Capture the cell that displays the provided text and extract its [x, y] central coordinate. 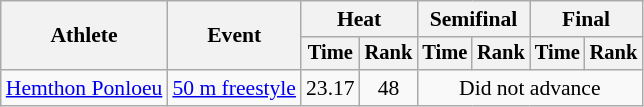
Athlete [84, 36]
48 [389, 88]
Final [586, 19]
Event [234, 36]
Did not advance [530, 88]
23.17 [330, 88]
50 m freestyle [234, 88]
Heat [359, 19]
Semifinal [473, 19]
Hemthon Ponloeu [84, 88]
